Return the [x, y] coordinate for the center point of the cell that contains the specified text.  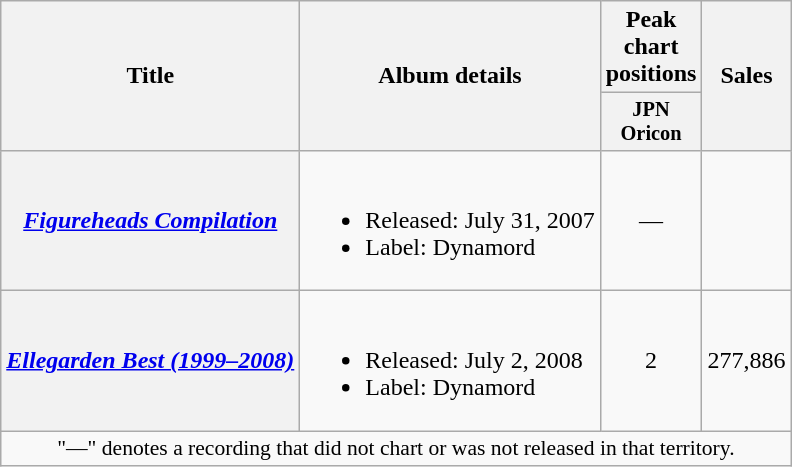
277,886 [746, 361]
JPNOricon [651, 122]
Figureheads Compilation [150, 220]
Album details [450, 76]
Sales [746, 76]
Released: July 2, 2008Label: Dynamord [450, 361]
"—" denotes a recording that did not chart or was not released in that territory. [396, 449]
Released: July 31, 2007Label: Dynamord [450, 220]
Title [150, 76]
— [651, 220]
Ellegarden Best (1999–2008) [150, 361]
2 [651, 361]
Peak chart positions [651, 47]
